Search for the cell housing the specified text and yield its (X, Y) center coordinate. 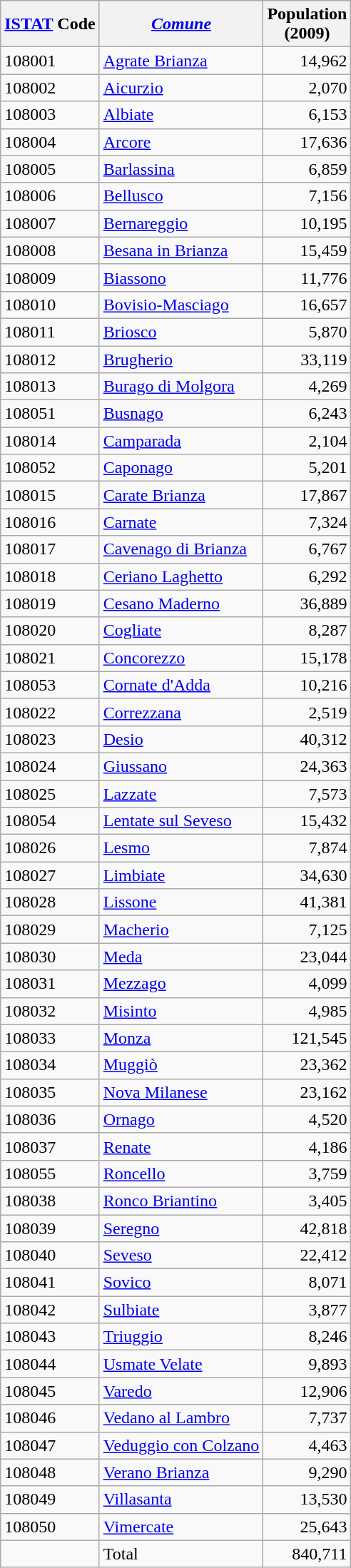
108049 (50, 1500)
108018 (50, 576)
Lazzate (181, 794)
108026 (50, 848)
Concorezzo (181, 658)
Seveso (181, 1256)
15,432 (307, 821)
6,243 (307, 414)
108054 (50, 821)
2,070 (307, 88)
108019 (50, 604)
24,363 (307, 766)
Ronco Briantino (181, 1201)
4,520 (307, 1119)
108004 (50, 142)
Carate Brianza (181, 495)
108032 (50, 1011)
Mezzago (181, 984)
108048 (50, 1472)
11,776 (307, 278)
108053 (50, 685)
Macherio (181, 930)
108006 (50, 196)
33,119 (307, 359)
108033 (50, 1038)
Vedano al Lambro (181, 1418)
Lesmo (181, 848)
108011 (50, 332)
Seregno (181, 1228)
9,290 (307, 1472)
3,877 (307, 1310)
Ornago (181, 1119)
108051 (50, 414)
Agrate Brianza (181, 61)
9,893 (307, 1364)
4,985 (307, 1011)
Renate (181, 1146)
108040 (50, 1256)
Bellusco (181, 196)
Barlassina (181, 169)
Camparada (181, 441)
Verano Brianza (181, 1472)
8,287 (307, 631)
2,519 (307, 712)
Ceriano Laghetto (181, 576)
2,104 (307, 441)
Cogliate (181, 631)
108035 (50, 1092)
8,246 (307, 1337)
Cesano Maderno (181, 604)
4,186 (307, 1146)
Bernareggio (181, 223)
22,412 (307, 1256)
108016 (50, 522)
108034 (50, 1065)
840,711 (307, 1554)
108046 (50, 1418)
3,759 (307, 1174)
Briosco (181, 332)
108036 (50, 1119)
108017 (50, 549)
Villasanta (181, 1500)
Triuggio (181, 1337)
25,643 (307, 1527)
108022 (50, 712)
14,962 (307, 61)
Population (2009) (307, 24)
Lissone (181, 902)
108045 (50, 1391)
108028 (50, 902)
Besana in Brianza (181, 250)
7,324 (307, 522)
23,162 (307, 1092)
108008 (50, 250)
Veduggio con Colzano (181, 1445)
108030 (50, 957)
6,767 (307, 549)
7,874 (307, 848)
Biassono (181, 278)
7,737 (307, 1418)
108042 (50, 1310)
108007 (50, 223)
13,530 (307, 1500)
ISTAT Code (50, 24)
Sovico (181, 1283)
108050 (50, 1527)
Vimercate (181, 1527)
108010 (50, 305)
Monza (181, 1038)
108013 (50, 387)
Lentate sul Seveso (181, 821)
108014 (50, 441)
108027 (50, 875)
6,859 (307, 169)
6,292 (307, 576)
Correzzana (181, 712)
108044 (50, 1364)
108021 (50, 658)
Aicurzio (181, 88)
6,153 (307, 115)
Total (181, 1554)
23,362 (307, 1065)
121,545 (307, 1038)
3,405 (307, 1201)
Bovisio-Masciago (181, 305)
5,870 (307, 332)
Brugherio (181, 359)
Desio (181, 739)
Meda (181, 957)
Nova Milanese (181, 1092)
108015 (50, 495)
7,573 (307, 794)
4,269 (307, 387)
Albiate (181, 115)
Usmate Velate (181, 1364)
41,381 (307, 902)
10,216 (307, 685)
Carnate (181, 522)
Cavenago di Brianza (181, 549)
Roncello (181, 1174)
36,889 (307, 604)
108041 (50, 1283)
Comune (181, 24)
108009 (50, 278)
42,818 (307, 1228)
108020 (50, 631)
40,312 (307, 739)
108052 (50, 468)
4,463 (307, 1445)
108029 (50, 930)
Muggiò (181, 1065)
7,125 (307, 930)
15,459 (307, 250)
Caponago (181, 468)
17,867 (307, 495)
108003 (50, 115)
17,636 (307, 142)
108001 (50, 61)
7,156 (307, 196)
16,657 (307, 305)
Varedo (181, 1391)
Cornate d'Adda (181, 685)
Burago di Molgora (181, 387)
Busnago (181, 414)
108002 (50, 88)
108043 (50, 1337)
108024 (50, 766)
8,071 (307, 1283)
108023 (50, 739)
108038 (50, 1201)
5,201 (307, 468)
10,195 (307, 223)
108025 (50, 794)
108055 (50, 1174)
108037 (50, 1146)
Arcore (181, 142)
15,178 (307, 658)
Misinto (181, 1011)
Sulbiate (181, 1310)
108047 (50, 1445)
23,044 (307, 957)
108012 (50, 359)
108031 (50, 984)
34,630 (307, 875)
Giussano (181, 766)
108039 (50, 1228)
108005 (50, 169)
Limbiate (181, 875)
12,906 (307, 1391)
4,099 (307, 984)
